Search for the cell housing the specified text and yield its (X, Y) center coordinate. 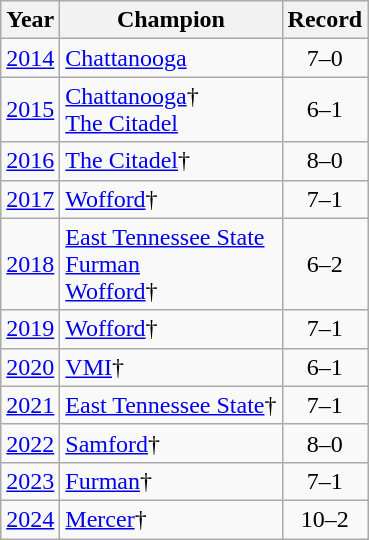
10–2 (325, 519)
2020 (30, 367)
2021 (30, 405)
Furman† (171, 481)
Samford† (171, 443)
2017 (30, 199)
2014 (30, 58)
6–2 (325, 264)
2016 (30, 161)
East Tennessee StateFurmanWofford† (171, 264)
Chattanooga (171, 58)
Champion (171, 20)
2019 (30, 329)
2018 (30, 264)
2015 (30, 110)
2022 (30, 443)
The Citadel† (171, 161)
7–0 (325, 58)
VMI† (171, 367)
Mercer† (171, 519)
East Tennessee State† (171, 405)
Record (325, 20)
2024 (30, 519)
2023 (30, 481)
Chattanooga†The Citadel (171, 110)
Year (30, 20)
